Detect which cell encompasses the target text, then output its [x, y] center coordinate. 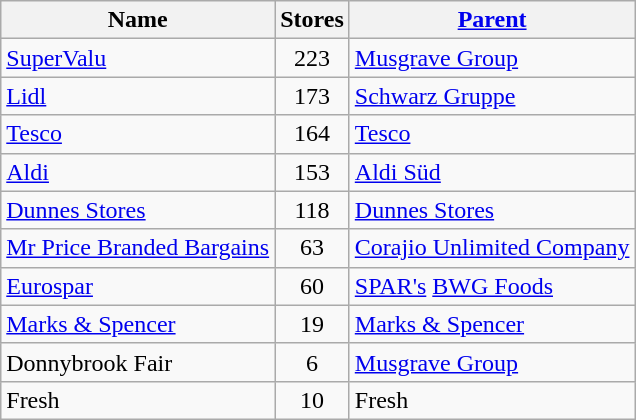
118 [312, 210]
Parent [492, 20]
Lidl [138, 96]
223 [312, 58]
Stores [312, 20]
Aldi [138, 172]
19 [312, 324]
60 [312, 286]
Schwarz Gruppe [492, 96]
164 [312, 134]
SuperValu [138, 58]
173 [312, 96]
63 [312, 248]
Aldi Süd [492, 172]
Donnybrook Fair [138, 362]
Corajio Unlimited Company [492, 248]
Mr Price Branded Bargains [138, 248]
Eurospar [138, 286]
SPAR's BWG Foods [492, 286]
Name [138, 20]
153 [312, 172]
6 [312, 362]
10 [312, 400]
